Find where the given text appears and provide that cell's center as (X, Y) coordinate. 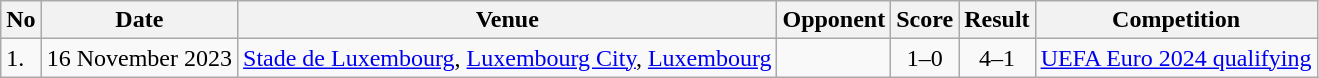
4–1 (997, 58)
Stade de Luxembourg, Luxembourg City, Luxembourg (508, 58)
1–0 (925, 58)
Score (925, 20)
Result (997, 20)
Venue (508, 20)
No (21, 20)
16 November 2023 (139, 58)
Competition (1176, 20)
Date (139, 20)
UEFA Euro 2024 qualifying (1176, 58)
Opponent (834, 20)
1. (21, 58)
